Capture the cell that displays the provided text and extract its [X, Y] central coordinate. 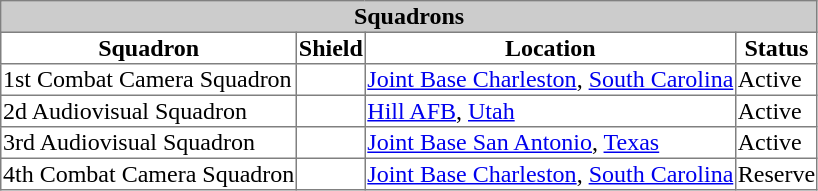
Status [777, 48]
Reserve [777, 174]
Shield [332, 48]
Squadron [149, 48]
4th Combat Camera Squadron [149, 174]
2d Audiovisual Squadron [149, 111]
Location [550, 48]
Squadrons [410, 17]
Joint Base San Antonio, Texas [550, 143]
1st Combat Camera Squadron [149, 80]
Hill AFB, Utah [550, 111]
3rd Audiovisual Squadron [149, 143]
